Scan for the cell matching the given text and deliver its (x, y) coordinate at center. 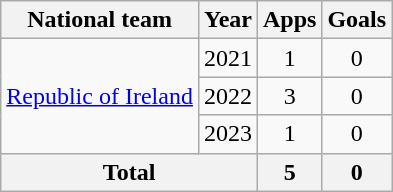
2022 (228, 96)
2021 (228, 58)
2023 (228, 134)
Apps (289, 20)
National team (100, 20)
5 (289, 172)
Goals (357, 20)
Year (228, 20)
Total (130, 172)
Republic of Ireland (100, 96)
3 (289, 96)
